For the text-containing cell, return its midpoint in [x, y] coordinate format. 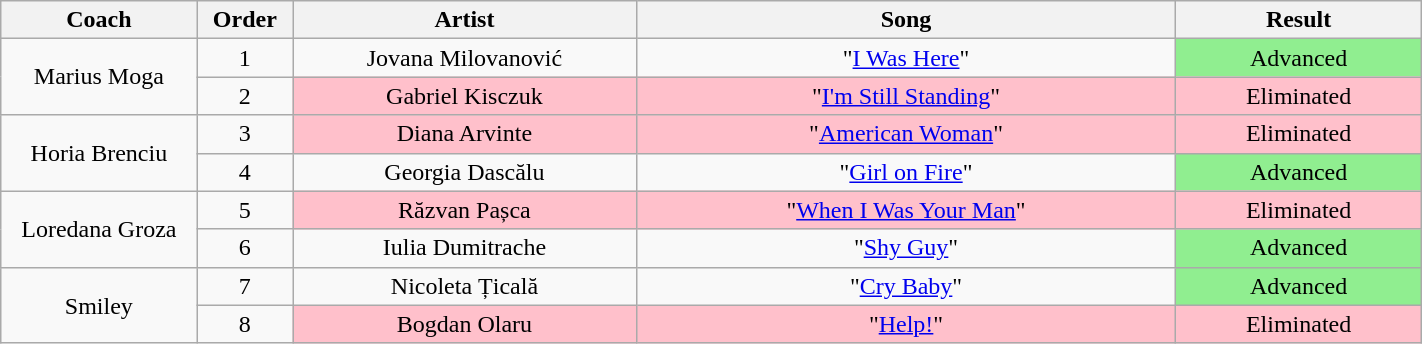
4 [245, 172]
Jovana Milovanović [464, 58]
Song [906, 20]
Diana Arvinte [464, 134]
Loredana Groza [99, 229]
"I Was Here" [906, 58]
3 [245, 134]
"Cry Baby" [906, 286]
Bogdan Olaru [464, 324]
Smiley [99, 305]
"When I Was Your Man" [906, 210]
"American Woman" [906, 134]
Order [245, 20]
"Shy Guy" [906, 248]
Gabriel Kisczuk [464, 96]
"Girl on Fire" [906, 172]
Artist [464, 20]
"I'm Still Standing" [906, 96]
5 [245, 210]
Nicoleta Țicală [464, 286]
6 [245, 248]
1 [245, 58]
"Help!" [906, 324]
Coach [99, 20]
Horia Brenciu [99, 153]
Răzvan Pașca [464, 210]
Marius Moga [99, 77]
Result [1298, 20]
2 [245, 96]
Iulia Dumitrache [464, 248]
8 [245, 324]
Georgia Dascălu [464, 172]
7 [245, 286]
